Output the (X, Y) coordinate of the center of the cell containing the given text.  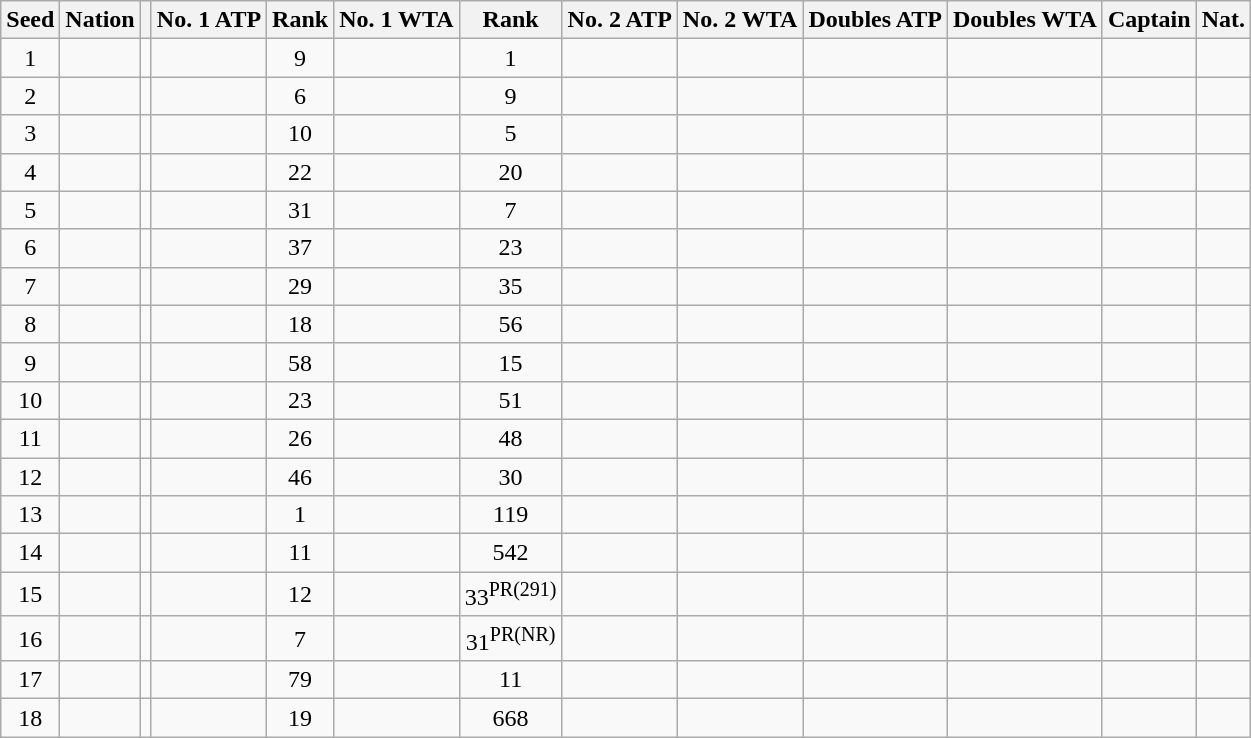
No. 2 ATP (620, 20)
668 (510, 718)
29 (300, 286)
26 (300, 438)
Captain (1149, 20)
8 (30, 324)
Seed (30, 20)
31PR(NR) (510, 638)
31 (300, 210)
22 (300, 172)
4 (30, 172)
35 (510, 286)
37 (300, 248)
51 (510, 400)
20 (510, 172)
14 (30, 553)
58 (300, 362)
Doubles ATP (876, 20)
Doubles WTA (1026, 20)
19 (300, 718)
16 (30, 638)
2 (30, 96)
Nation (100, 20)
46 (300, 477)
No. 1 ATP (208, 20)
119 (510, 515)
Nat. (1223, 20)
3 (30, 134)
30 (510, 477)
13 (30, 515)
33PR(291) (510, 594)
79 (300, 680)
17 (30, 680)
542 (510, 553)
56 (510, 324)
48 (510, 438)
No. 2 WTA (740, 20)
No. 1 WTA (397, 20)
